From the cell containing the given text, extract its center point as (X, Y) coordinate. 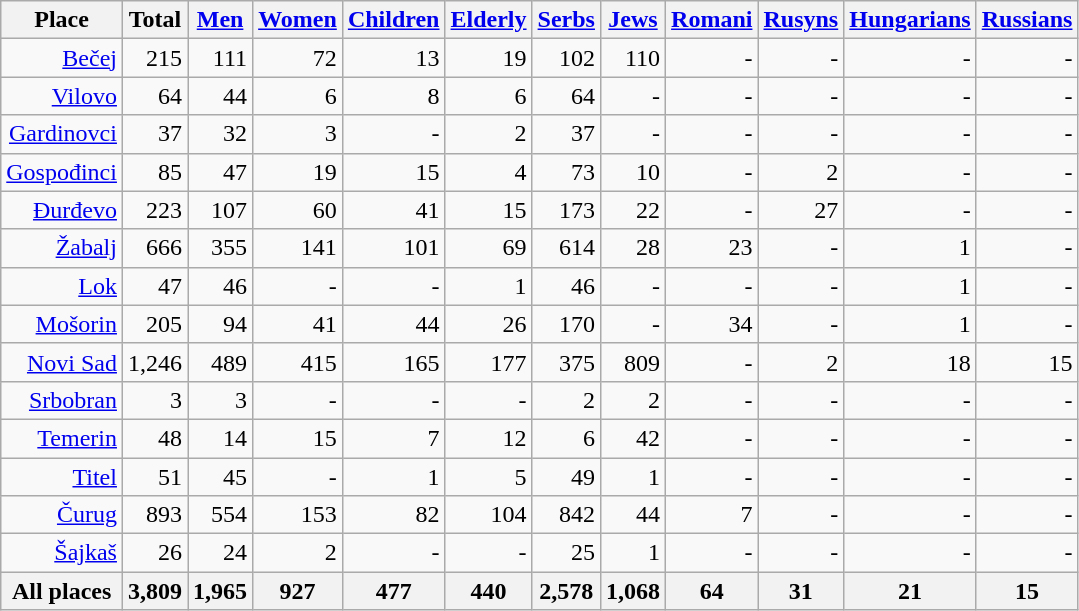
Šajkaš (62, 553)
22 (632, 210)
Žabalj (62, 248)
21 (910, 591)
614 (566, 248)
49 (566, 477)
101 (394, 248)
Children (394, 20)
4 (488, 172)
85 (154, 172)
177 (488, 362)
23 (712, 248)
73 (566, 172)
Titel (62, 477)
111 (220, 58)
104 (488, 515)
489 (220, 362)
554 (220, 515)
Lok (62, 286)
Serbs (566, 20)
5 (488, 477)
13 (394, 58)
94 (220, 324)
110 (632, 58)
165 (394, 362)
Bečej (62, 58)
Romani (712, 20)
842 (566, 515)
Čurug (62, 515)
24 (220, 553)
173 (566, 210)
2,578 (566, 591)
32 (220, 134)
Mošorin (62, 324)
355 (220, 248)
223 (154, 210)
1,068 (632, 591)
48 (154, 438)
31 (801, 591)
Temerin (62, 438)
8 (394, 96)
69 (488, 248)
72 (298, 58)
60 (298, 210)
Men (220, 20)
Gardinovci (62, 134)
25 (566, 553)
809 (632, 362)
Total (154, 20)
415 (298, 362)
170 (566, 324)
28 (632, 248)
1,246 (154, 362)
18 (910, 362)
141 (298, 248)
Jews (632, 20)
3,809 (154, 591)
893 (154, 515)
477 (394, 591)
1,965 (220, 591)
102 (566, 58)
440 (488, 591)
82 (394, 515)
34 (712, 324)
Srbobran (62, 400)
10 (632, 172)
Place (62, 20)
375 (566, 362)
Elderly (488, 20)
All places (62, 591)
Gospođinci (62, 172)
51 (154, 477)
45 (220, 477)
205 (154, 324)
Vilovo (62, 96)
Russians (1027, 20)
Novi Sad (62, 362)
Rusyns (801, 20)
14 (220, 438)
42 (632, 438)
927 (298, 591)
Women (298, 20)
107 (220, 210)
215 (154, 58)
Đurđevo (62, 210)
153 (298, 515)
666 (154, 248)
27 (801, 210)
Hungarians (910, 20)
12 (488, 438)
